Return the (X, Y) coordinate for the center point of the cell that contains the specified text.  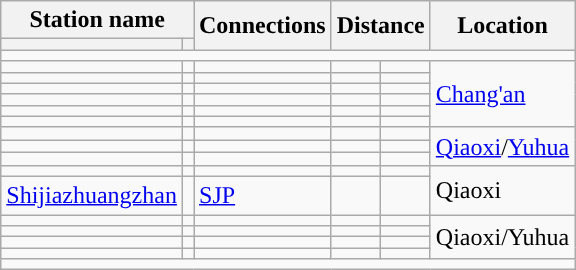
Chang'an (502, 94)
Distance (380, 26)
Location (502, 26)
Shijiazhuangzhan (92, 195)
SJP (263, 195)
Qiaoxi (502, 190)
Connections (263, 26)
Station name (98, 20)
